Return [x, y] of the center of cell containing provided text 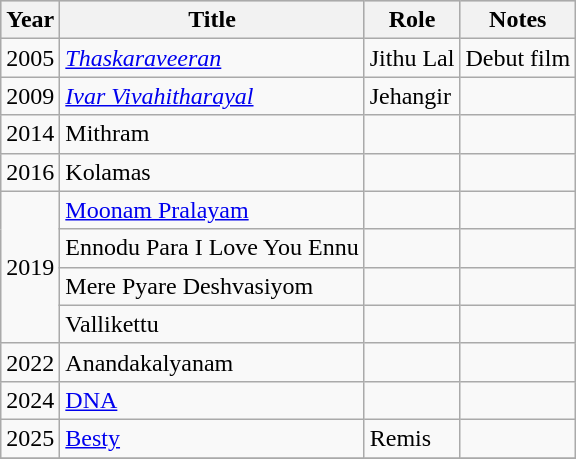
2014 [30, 134]
Jithu Lal [412, 58]
Moonam Pralayam [212, 210]
Anandakalyanam [212, 362]
Besty [212, 438]
2009 [30, 96]
Mere Pyare Deshvasiyom [212, 286]
2019 [30, 267]
Year [30, 20]
DNA [212, 400]
Vallikettu [212, 324]
Jehangir [412, 96]
Kolamas [212, 172]
Mithram [212, 134]
2016 [30, 172]
2024 [30, 400]
Ennodu Para I Love You Ennu [212, 248]
Title [212, 20]
Notes [518, 20]
2025 [30, 438]
Thaskaraveeran [212, 58]
Ivar Vivahitharayal [212, 96]
2005 [30, 58]
2022 [30, 362]
Remis [412, 438]
Role [412, 20]
Debut film [518, 58]
